Locate the cell with the specified text and output its (x, y) center coordinate. 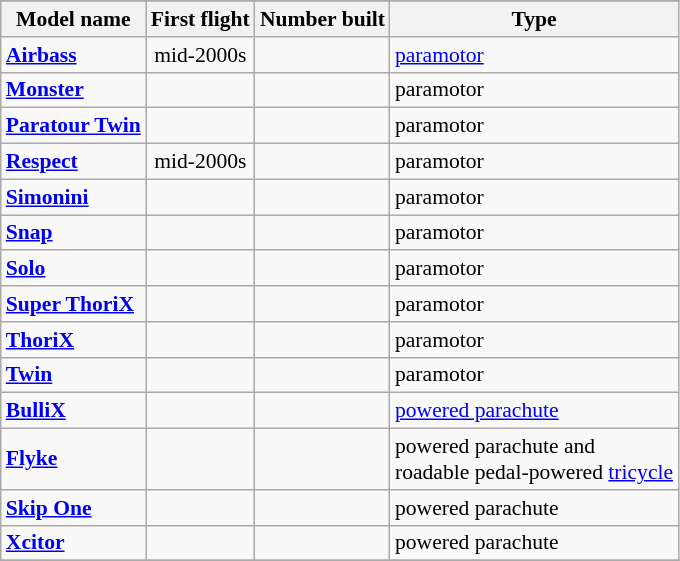
Monster (74, 90)
Twin (74, 375)
Xcitor (74, 543)
First flight (200, 19)
Number built (322, 19)
Model name (74, 19)
Flyke (74, 460)
BulliX (74, 411)
Type (534, 19)
ThoriX (74, 340)
Super ThoriX (74, 304)
Paratour Twin (74, 126)
Skip One (74, 508)
Solo (74, 269)
Simonini (74, 197)
powered parachute androadable pedal-powered tricycle (534, 460)
Airbass (74, 55)
Snap (74, 233)
Respect (74, 162)
